Find where the given text appears and provide that cell's center as [x, y] coordinate. 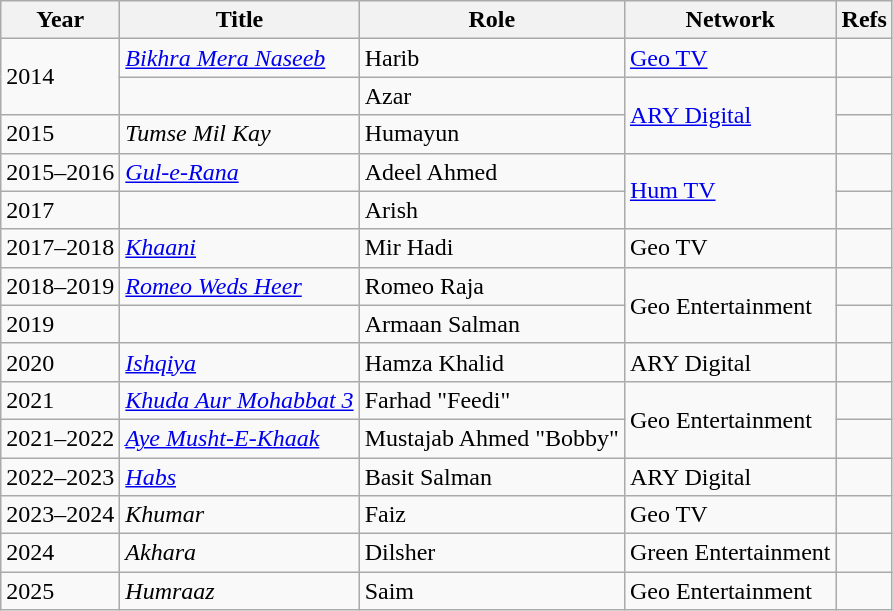
Mir Hadi [492, 248]
Hum TV [730, 191]
Farhad "Feedi" [492, 400]
Humayun [492, 134]
Gul-e-Rana [240, 172]
Ishqiya [240, 362]
Arish [492, 210]
2015 [60, 134]
Network [730, 20]
Adeel Ahmed [492, 172]
Akhara [240, 553]
2017–2018 [60, 248]
2025 [60, 591]
Romeo Raja [492, 286]
Armaan Salman [492, 324]
2014 [60, 77]
Title [240, 20]
2021–2022 [60, 438]
Bikhra Mera Naseeb [240, 58]
2019 [60, 324]
2017 [60, 210]
Romeo Weds Heer [240, 286]
Humraaz [240, 591]
Role [492, 20]
Azar [492, 96]
Harib [492, 58]
Tumse Mil Kay [240, 134]
2023–2024 [60, 515]
2018–2019 [60, 286]
2015–2016 [60, 172]
Green Entertainment [730, 553]
Khumar [240, 515]
Hamza Khalid [492, 362]
Mustajab Ahmed "Bobby" [492, 438]
Aye Musht-E-Khaak [240, 438]
2020 [60, 362]
Dilsher [492, 553]
2021 [60, 400]
Khuda Aur Mohabbat 3 [240, 400]
Basit Salman [492, 477]
Khaani [240, 248]
Faiz [492, 515]
Saim [492, 591]
Habs [240, 477]
Year [60, 20]
2022–2023 [60, 477]
Refs [864, 20]
2024 [60, 553]
